Locate the cell with the specified text and output its (X, Y) center coordinate. 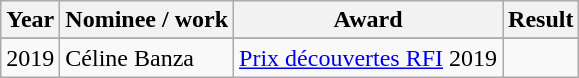
Nominee / work (147, 20)
Result (541, 20)
Céline Banza (147, 58)
Year (30, 20)
2019 (30, 58)
Prix découvertes RFI 2019 (368, 58)
Award (368, 20)
